Capture the cell that displays the provided text and extract its (x, y) central coordinate. 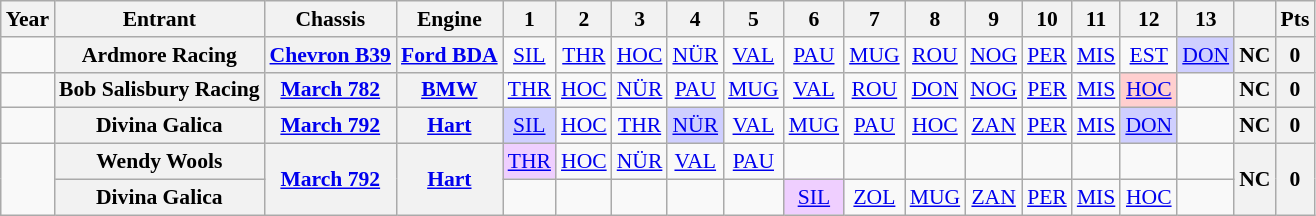
Ardmore Racing (159, 55)
Engine (450, 19)
Entrant (159, 19)
BMW (450, 90)
3 (640, 19)
Year (28, 19)
2 (584, 19)
ZOL (874, 197)
6 (814, 19)
1 (530, 19)
Ford BDA (450, 55)
12 (1148, 19)
11 (1096, 19)
5 (754, 19)
9 (994, 19)
March 782 (330, 90)
10 (1047, 19)
Pts (1294, 19)
Bob Salisbury Racing (159, 90)
EST (1148, 55)
Chevron B39 (330, 55)
7 (874, 19)
4 (695, 19)
Chassis (330, 19)
13 (1206, 19)
Wendy Wools (159, 162)
8 (936, 19)
